Extract the [X, Y] coordinate from the center of the cell holding the provided text.  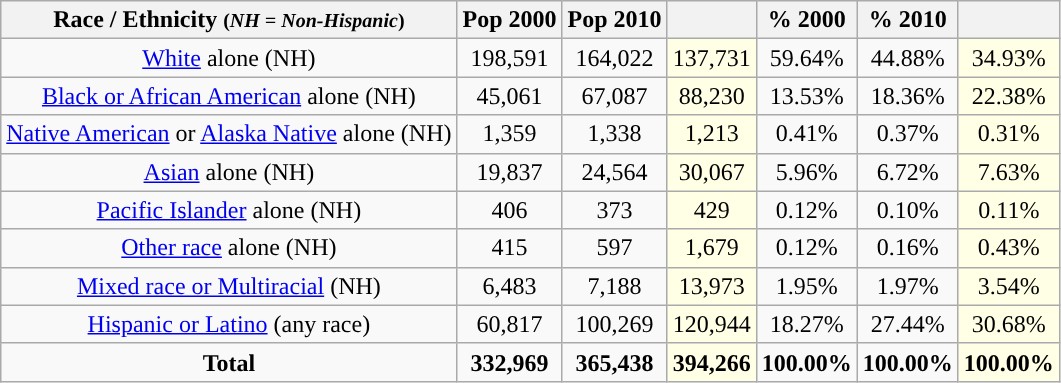
13.53% [806, 96]
Pop 2010 [614, 20]
1,679 [712, 248]
1.97% [908, 286]
6.72% [908, 172]
67,087 [614, 96]
Black or African American alone (NH) [229, 96]
198,591 [510, 58]
1,338 [614, 134]
120,944 [712, 324]
18.27% [806, 324]
44.88% [908, 58]
332,969 [510, 362]
19,837 [510, 172]
30,067 [712, 172]
1,359 [510, 134]
0.41% [806, 134]
White alone (NH) [229, 58]
0.31% [1008, 134]
0.16% [908, 248]
394,266 [712, 362]
45,061 [510, 96]
Pacific Islander alone (NH) [229, 210]
13,973 [712, 286]
373 [614, 210]
% 2000 [806, 20]
1.95% [806, 286]
Native American or Alaska Native alone (NH) [229, 134]
137,731 [712, 58]
Mixed race or Multiracial (NH) [229, 286]
24,564 [614, 172]
27.44% [908, 324]
100,269 [614, 324]
% 2010 [908, 20]
597 [614, 248]
18.36% [908, 96]
1,213 [712, 134]
0.37% [908, 134]
59.64% [806, 58]
406 [510, 210]
429 [712, 210]
30.68% [1008, 324]
415 [510, 248]
88,230 [712, 96]
7.63% [1008, 172]
Race / Ethnicity (NH = Non-Hispanic) [229, 20]
22.38% [1008, 96]
6,483 [510, 286]
365,438 [614, 362]
Hispanic or Latino (any race) [229, 324]
34.93% [1008, 58]
Pop 2000 [510, 20]
7,188 [614, 286]
Other race alone (NH) [229, 248]
0.43% [1008, 248]
60,817 [510, 324]
0.11% [1008, 210]
164,022 [614, 58]
5.96% [806, 172]
3.54% [1008, 286]
Total [229, 362]
Asian alone (NH) [229, 172]
0.10% [908, 210]
